Extract the (X, Y) coordinate from the center of the cell holding the provided text.  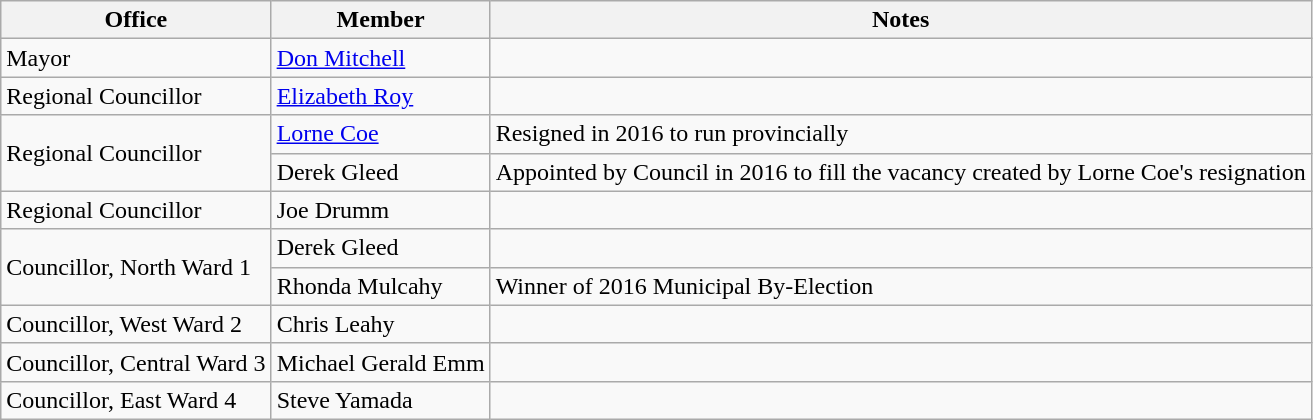
Mayor (136, 58)
Councillor, East Ward 4 (136, 400)
Notes (900, 20)
Appointed by Council in 2016 to fill the vacancy created by Lorne Coe's resignation (900, 172)
Don Mitchell (380, 58)
Resigned in 2016 to run provincially (900, 134)
Member (380, 20)
Office (136, 20)
Rhonda Mulcahy (380, 286)
Winner of 2016 Municipal By-Election (900, 286)
Lorne Coe (380, 134)
Chris Leahy (380, 324)
Michael Gerald Emm (380, 362)
Elizabeth Roy (380, 96)
Joe Drumm (380, 210)
Councillor, Central Ward 3 (136, 362)
Councillor, North Ward 1 (136, 267)
Steve Yamada (380, 400)
Councillor, West Ward 2 (136, 324)
